Search for the cell housing the specified text and yield its [X, Y] center coordinate. 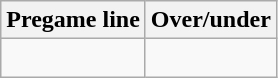
Over/under [210, 20]
Pregame line [74, 20]
